Return the (X, Y) coordinate for the center point of the cell that contains the specified text.  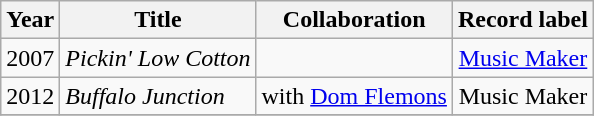
Pickin' Low Cotton (158, 58)
Record label (522, 20)
Collaboration (354, 20)
Title (158, 20)
with Dom Flemons (354, 96)
2012 (30, 96)
2007 (30, 58)
Buffalo Junction (158, 96)
Year (30, 20)
